Find where the given text appears and provide that cell's center as [x, y] coordinate. 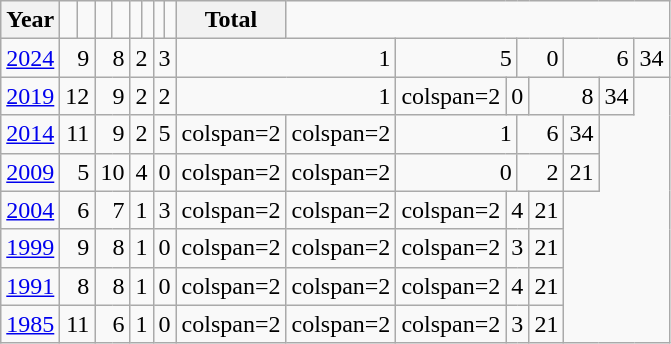
10 [112, 172]
7 [112, 210]
2004 [30, 210]
1985 [30, 324]
2009 [30, 172]
Total [231, 20]
12 [78, 96]
2014 [30, 134]
1999 [30, 248]
Year [30, 20]
2024 [30, 58]
1991 [30, 286]
2019 [30, 96]
